Locate the cell with the specified text and output its (x, y) center coordinate. 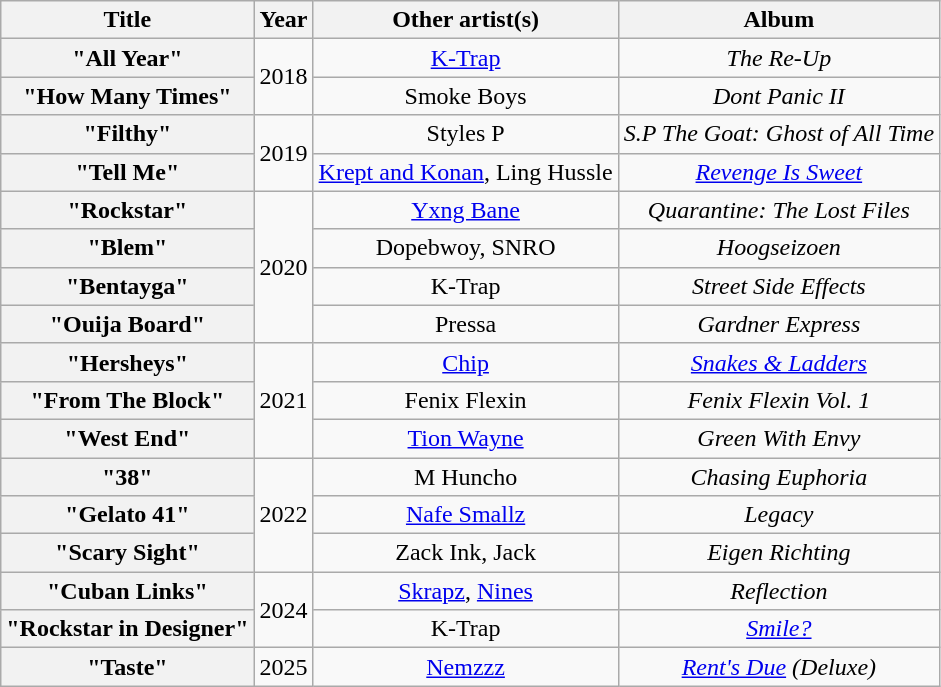
Gardner Express (779, 324)
Fenix Flexin (466, 400)
Revenge Is Sweet (779, 172)
S.P The Goat: Ghost of All Time (779, 134)
Zack Ink, Jack (466, 553)
Quarantine: The Lost Files (779, 210)
"West End" (128, 438)
Dont Panic II (779, 96)
Smile? (779, 629)
"How Many Times" (128, 96)
"Rockstar" (128, 210)
Nemzzz (466, 667)
"Scary Sight" (128, 553)
Pressa (466, 324)
2022 (284, 515)
2025 (284, 667)
Fenix Flexin Vol. 1 (779, 400)
Dopebwoy, SNRO (466, 248)
Smoke Boys (466, 96)
"Blem" (128, 248)
Styles P (466, 134)
Skrapz, Nines (466, 591)
"Rockstar in Designer" (128, 629)
"Hersheys" (128, 362)
Hoogseizoen (779, 248)
Green With Envy (779, 438)
Nafe Smallz (466, 515)
"All Year" (128, 58)
Title (128, 20)
"Bentayga" (128, 286)
Snakes & Ladders (779, 362)
"Ouija Board" (128, 324)
"Tell Me" (128, 172)
2024 (284, 610)
Album (779, 20)
Krept and Konan, Ling Hussle (466, 172)
The Re-Up (779, 58)
Street Side Effects (779, 286)
Rent's Due (Deluxe) (779, 667)
Eigen Richting (779, 553)
2019 (284, 153)
Tion Wayne (466, 438)
Year (284, 20)
"Taste" (128, 667)
M Huncho (466, 477)
"Gelato 41" (128, 515)
2018 (284, 77)
Chasing Euphoria (779, 477)
"Filthy" (128, 134)
"From The Block" (128, 400)
Chip (466, 362)
"Cuban Links" (128, 591)
Other artist(s) (466, 20)
Legacy (779, 515)
Yxng Bane (466, 210)
"38" (128, 477)
Reflection (779, 591)
2021 (284, 400)
2020 (284, 267)
